Extract the [X, Y] coordinate from the center of the cell holding the provided text.  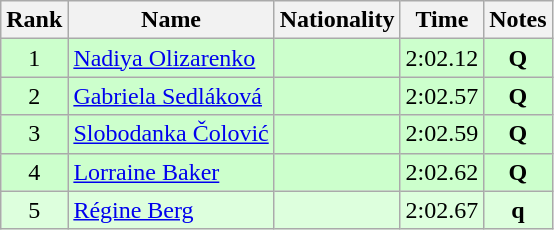
1 [34, 58]
Rank [34, 20]
Name [171, 20]
Notes [518, 20]
2:02.59 [442, 134]
2:02.12 [442, 58]
Nadiya Olizarenko [171, 58]
q [518, 210]
2:02.62 [442, 172]
2:02.67 [442, 210]
Slobodanka Čolović [171, 134]
2 [34, 96]
Time [442, 20]
2:02.57 [442, 96]
5 [34, 210]
Gabriela Sedláková [171, 96]
Nationality [337, 20]
Lorraine Baker [171, 172]
Régine Berg [171, 210]
4 [34, 172]
3 [34, 134]
